Find where the given text appears and provide that cell's center as [X, Y] coordinate. 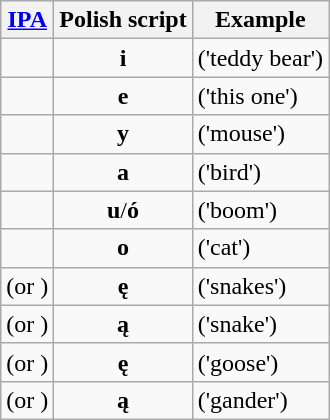
('gander') [260, 400]
a [123, 172]
Example [260, 20]
('snakes') [260, 286]
('teddy bear') [260, 58]
e [123, 96]
o [123, 248]
('goose') [260, 362]
('this one') [260, 96]
('bird') [260, 172]
Polish script [123, 20]
u/ó [123, 210]
y [123, 134]
('cat') [260, 248]
('mouse') [260, 134]
('snake') [260, 324]
('boom') [260, 210]
IPA [28, 20]
i [123, 58]
